Scan for the cell matching the given text and deliver its [X, Y] coordinate at center. 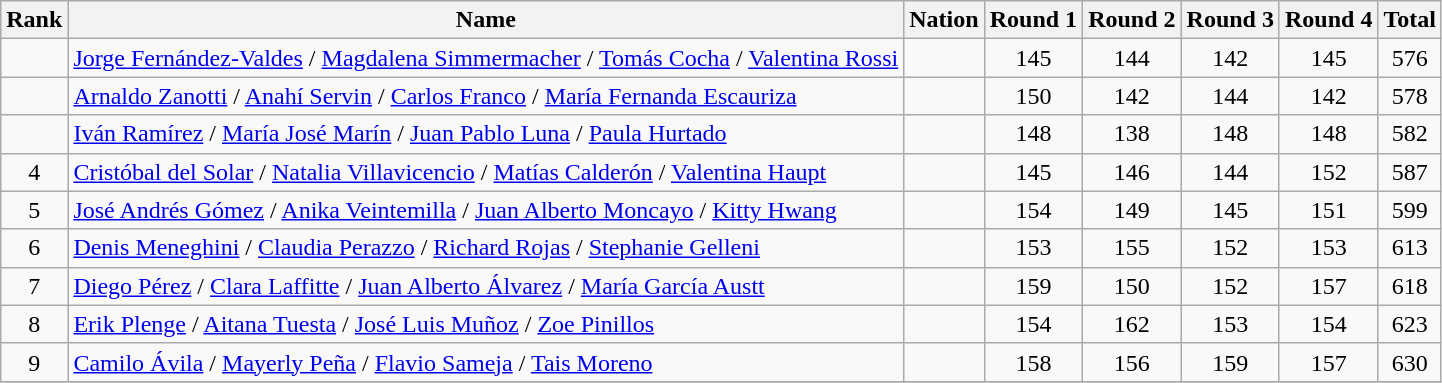
Round 4 [1328, 20]
578 [1410, 96]
149 [1132, 210]
623 [1410, 324]
Denis Meneghini / Claudia Perazzo / Richard Rojas / Stephanie Gelleni [486, 248]
587 [1410, 172]
Round 3 [1230, 20]
630 [1410, 362]
599 [1410, 210]
151 [1328, 210]
Camilo Ávila / Mayerly Peña / Flavio Sameja / Tais Moreno [486, 362]
Diego Pérez / Clara Laffitte / Juan Alberto Álvarez / María García Austt [486, 286]
Total [1410, 20]
Jorge Fernández-Valdes / Magdalena Simmermacher / Tomás Cocha / Valentina Rossi [486, 58]
4 [34, 172]
Iván Ramírez / María José Marín / Juan Pablo Luna / Paula Hurtado [486, 134]
138 [1132, 134]
Round 2 [1132, 20]
576 [1410, 58]
José Andrés Gómez / Anika Veintemilla / Juan Alberto Moncayo / Kitty Hwang [486, 210]
Cristóbal del Solar / Natalia Villavicencio / Matías Calderón / Valentina Haupt [486, 172]
Arnaldo Zanotti / Anahí Servin / Carlos Franco / María Fernanda Escauriza [486, 96]
146 [1132, 172]
162 [1132, 324]
582 [1410, 134]
7 [34, 286]
Rank [34, 20]
158 [1033, 362]
Erik Plenge / Aitana Tuesta / José Luis Muñoz / Zoe Pinillos [486, 324]
155 [1132, 248]
156 [1132, 362]
Nation [944, 20]
Round 1 [1033, 20]
9 [34, 362]
5 [34, 210]
Name [486, 20]
6 [34, 248]
8 [34, 324]
618 [1410, 286]
613 [1410, 248]
